Return the (X, Y) coordinate for the center point of the cell that contains the specified text.  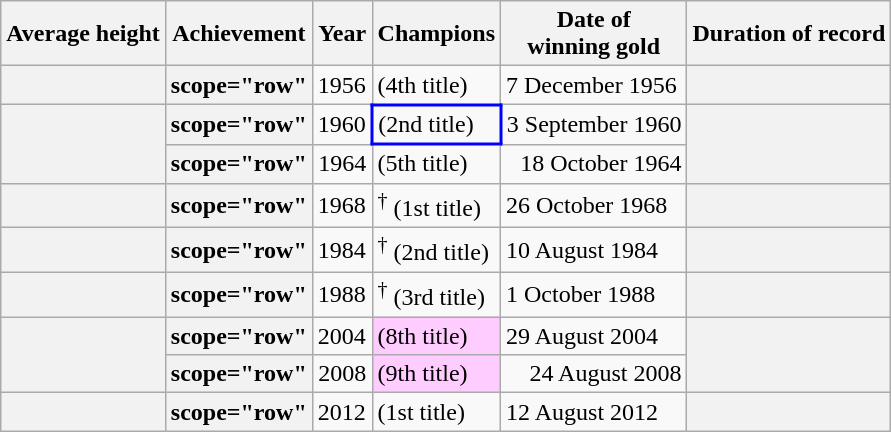
1988 (342, 294)
2004 (342, 336)
29 August 2004 (594, 336)
(4th title) (436, 86)
(9th title) (436, 374)
Date ofwinning gold (594, 34)
† (1st title) (436, 206)
2012 (342, 412)
(5th title) (436, 164)
(2nd title) (436, 125)
26 October 1968 (594, 206)
18 October 1964 (594, 164)
2008 (342, 374)
(1st title) (436, 412)
1968 (342, 206)
Champions (436, 34)
† (2nd title) (436, 250)
1984 (342, 250)
Year (342, 34)
12 August 2012 (594, 412)
Average height (84, 34)
1 October 1988 (594, 294)
Duration of record (789, 34)
24 August 2008 (594, 374)
1956 (342, 86)
3 September 1960 (594, 125)
Achievement (238, 34)
† (3rd title) (436, 294)
(8th title) (436, 336)
1964 (342, 164)
7 December 1956 (594, 86)
1960 (342, 125)
10 August 1984 (594, 250)
